Return the [X, Y] coordinate for the center point of the cell that contains the specified text.  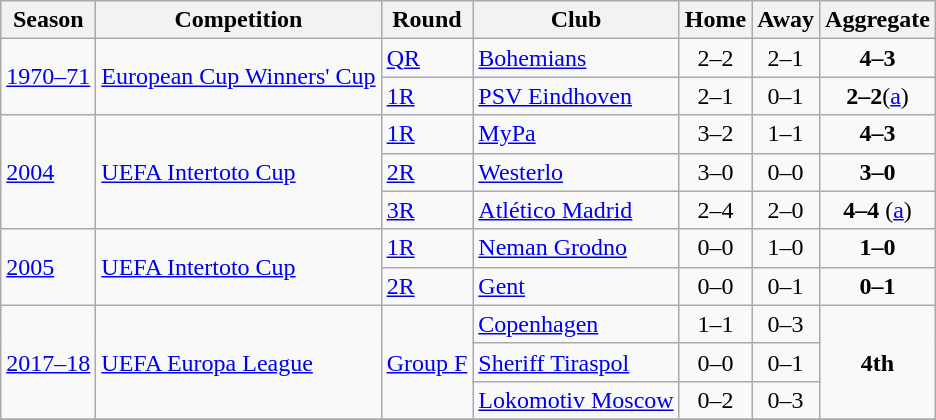
Atlético Madrid [576, 210]
Home [715, 20]
Round [427, 20]
MyPa [576, 134]
2–4 [715, 210]
3–2 [715, 134]
Away [786, 20]
3R [427, 210]
1970–71 [48, 77]
2–2(a) [878, 96]
Aggregate [878, 20]
Westerlo [576, 172]
Season [48, 20]
2–0 [786, 210]
Gent [576, 286]
2005 [48, 267]
Competition [238, 20]
2017–18 [48, 362]
4th [878, 362]
2004 [48, 172]
Group F [427, 362]
UEFA Europa League [238, 362]
Sheriff Tiraspol [576, 362]
0–2 [715, 400]
2–2 [715, 58]
Club [576, 20]
PSV Eindhoven [576, 96]
QR [427, 58]
Lokomotiv Moscow [576, 400]
Copenhagen [576, 324]
European Cup Winners' Cup [238, 77]
4–4 (a) [878, 210]
Neman Grodno [576, 248]
Bohemians [576, 58]
